Determine the [X, Y] coordinate at the center of the cell enclosing the given text.  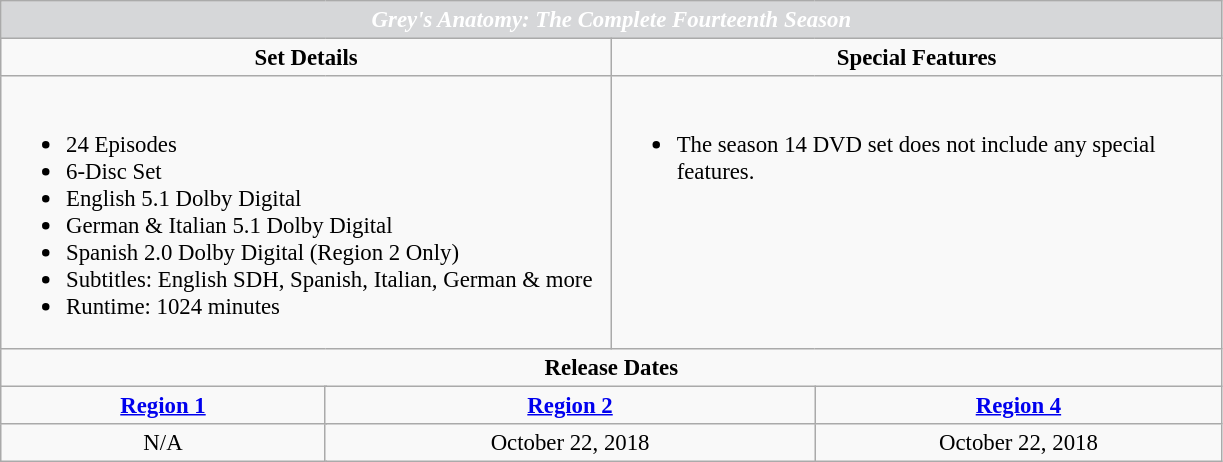
Special Features [916, 58]
Set Details [306, 58]
Release Dates [612, 367]
The season 14 DVD set does not include any special features. [916, 212]
Region 1 [163, 405]
Region 4 [1018, 405]
N/A [163, 442]
Grey's Anatomy: The Complete Fourteenth Season [612, 20]
Region 2 [570, 405]
